Output the [x, y] coordinate of the center of the cell containing the given text.  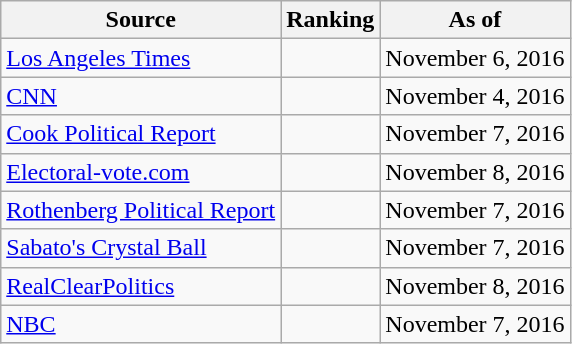
Los Angeles Times [141, 58]
Ranking [330, 20]
Electoral-vote.com [141, 172]
November 6, 2016 [475, 58]
Rothenberg Political Report [141, 210]
Source [141, 20]
As of [475, 20]
NBC [141, 324]
Sabato's Crystal Ball [141, 248]
Cook Political Report [141, 134]
November 4, 2016 [475, 96]
CNN [141, 96]
RealClearPolitics [141, 286]
